From the cell containing the given text, extract its center point as (x, y) coordinate. 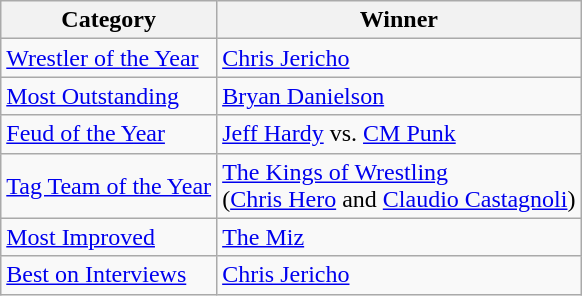
Most Improved (109, 237)
Winner (399, 20)
Wrestler of the Year (109, 58)
Feud of the Year (109, 134)
Most Outstanding (109, 96)
The Kings of Wrestling(Chris Hero and Claudio Castagnoli) (399, 186)
Tag Team of the Year (109, 186)
The Miz (399, 237)
Best on Interviews (109, 275)
Jeff Hardy vs. CM Punk (399, 134)
Category (109, 20)
Bryan Danielson (399, 96)
